Extract the (x, y) coordinate from the center of the cell holding the provided text.  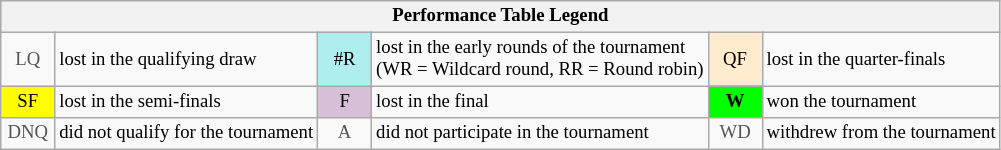
A (345, 134)
lost in the qualifying draw (186, 60)
QF (735, 60)
WD (735, 134)
lost in the quarter-finals (881, 60)
lost in the semi-finals (186, 102)
LQ (28, 60)
F (345, 102)
did not qualify for the tournament (186, 134)
#R (345, 60)
Performance Table Legend (500, 16)
lost in the early rounds of the tournament(WR = Wildcard round, RR = Round robin) (540, 60)
lost in the final (540, 102)
withdrew from the tournament (881, 134)
won the tournament (881, 102)
DNQ (28, 134)
did not participate in the tournament (540, 134)
SF (28, 102)
W (735, 102)
